Extract the (x, y) coordinate from the center of the cell holding the provided text.  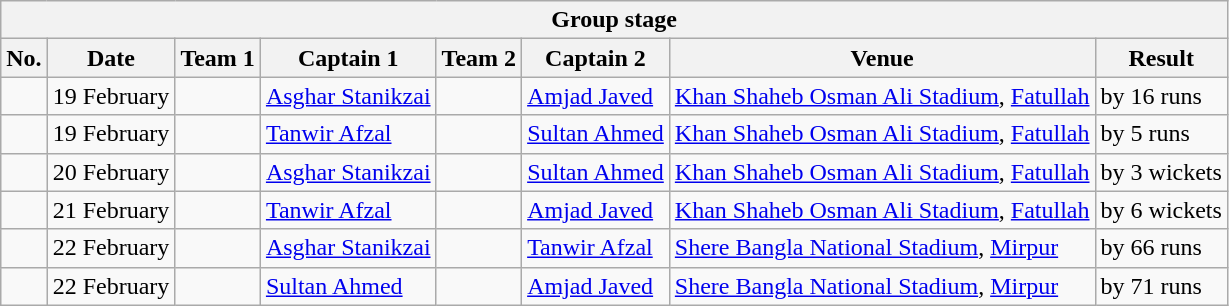
by 3 wickets (1161, 172)
20 February (111, 172)
by 66 runs (1161, 248)
Group stage (614, 20)
by 71 runs (1161, 286)
21 February (111, 210)
by 16 runs (1161, 96)
Venue (882, 58)
Captain 2 (596, 58)
by 5 runs (1161, 134)
Team 2 (479, 58)
No. (24, 58)
Date (111, 58)
by 6 wickets (1161, 210)
Result (1161, 58)
Captain 1 (348, 58)
Team 1 (218, 58)
